Determine the (X, Y) coordinate at the center of the cell enclosing the given text.  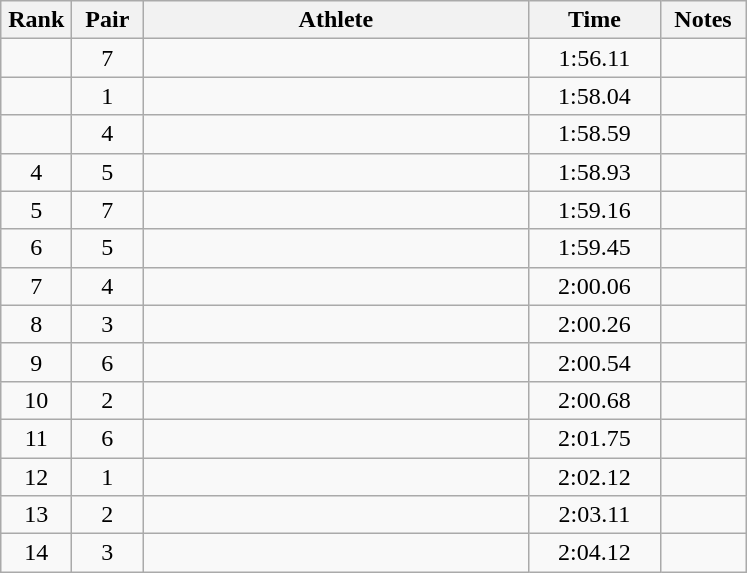
2:01.75 (594, 438)
11 (36, 438)
1:59.45 (594, 248)
2:04.12 (594, 553)
2:03.11 (594, 515)
1:58.04 (594, 96)
1:58.93 (594, 172)
Time (594, 20)
Rank (36, 20)
8 (36, 324)
2:02.12 (594, 477)
14 (36, 553)
2:00.06 (594, 286)
10 (36, 400)
2:00.26 (594, 324)
Athlete (336, 20)
12 (36, 477)
1:59.16 (594, 210)
Notes (703, 20)
2:00.68 (594, 400)
2:00.54 (594, 362)
Pair (108, 20)
1:56.11 (594, 58)
1:58.59 (594, 134)
9 (36, 362)
13 (36, 515)
